Provide the (X, Y) coordinate of the cell's center where the given text is located.  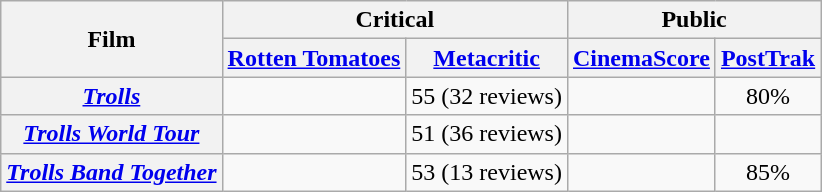
80% (768, 96)
Public (694, 20)
Critical (394, 20)
55 (32 reviews) (487, 96)
Film (112, 39)
51 (36 reviews) (487, 134)
Trolls Band Together (112, 172)
Trolls (112, 96)
85% (768, 172)
PostTrak (768, 58)
Rotten Tomatoes (314, 58)
53 (13 reviews) (487, 172)
Trolls World Tour (112, 134)
Metacritic (487, 58)
CinemaScore (641, 58)
